Pinpoint the cell where the given text exists, returning its [x, y] midpoint coordinate. 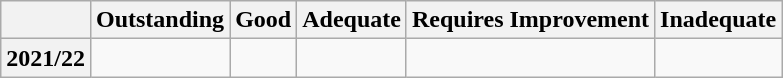
Adequate [352, 20]
Requires Improvement [530, 20]
Inadequate [718, 20]
Good [264, 20]
Outstanding [160, 20]
2021/22 [46, 58]
